Extract the (x, y) coordinate from the center of the cell holding the provided text.  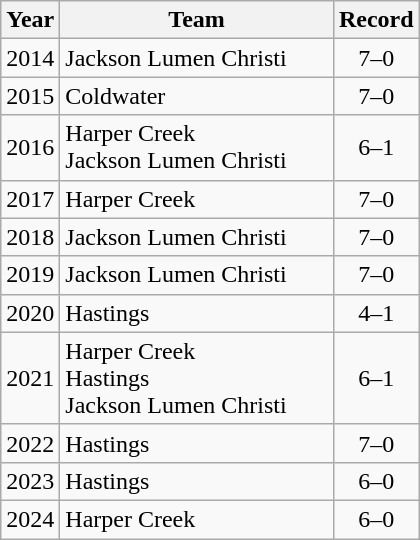
2017 (30, 199)
Coldwater (197, 96)
2014 (30, 58)
Team (197, 20)
4–1 (376, 313)
Harper CreekJackson Lumen Christi (197, 148)
2023 (30, 481)
2021 (30, 378)
2019 (30, 275)
Record (376, 20)
2015 (30, 96)
2020 (30, 313)
Year (30, 20)
2016 (30, 148)
2022 (30, 443)
2018 (30, 237)
2024 (30, 519)
Harper CreekHastingsJackson Lumen Christi (197, 378)
